Return [x, y] of the center of cell containing provided text 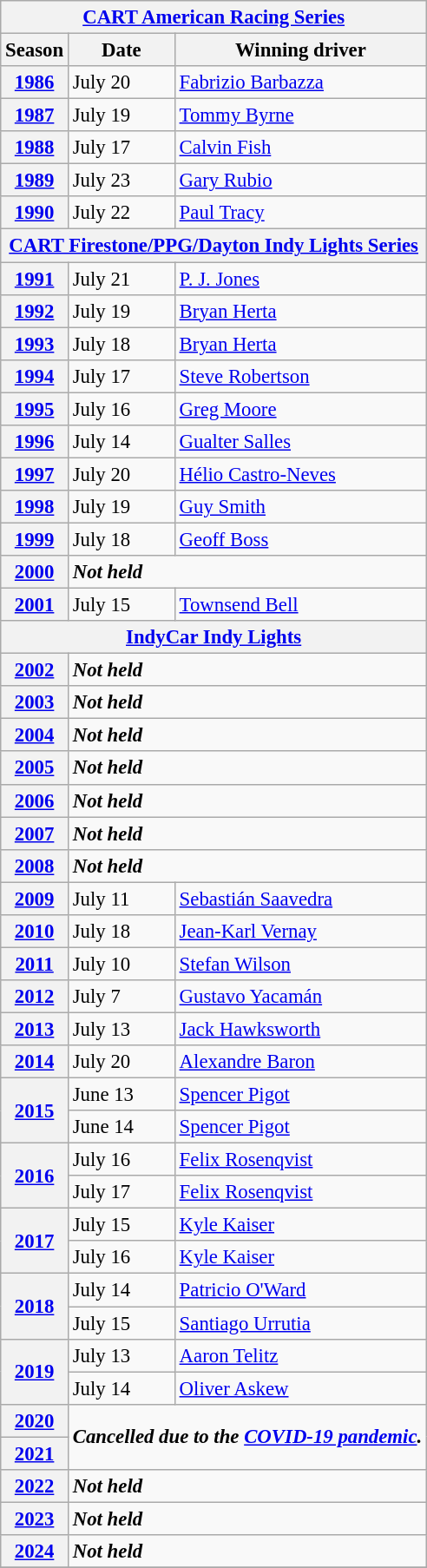
1987 [35, 115]
Gary Rubio [300, 181]
Hélio Castro-Neves [300, 474]
July 10 [122, 964]
2019 [35, 1372]
CART American Racing Series [213, 17]
2008 [35, 866]
1998 [35, 507]
2003 [35, 702]
1988 [35, 148]
July 22 [122, 213]
1993 [35, 344]
2018 [35, 1306]
July 21 [122, 279]
Stefan Wilson [300, 964]
June 13 [122, 1095]
2009 [35, 899]
2016 [35, 1176]
CART Firestone/PPG/Dayton Indy Lights Series [213, 246]
1991 [35, 279]
2017 [35, 1242]
Greg Moore [300, 409]
1989 [35, 181]
2014 [35, 1062]
2001 [35, 605]
2022 [35, 1486]
1994 [35, 376]
2006 [35, 800]
2007 [35, 833]
1997 [35, 474]
2004 [35, 735]
Aaron Telitz [300, 1355]
2010 [35, 932]
Calvin Fish [300, 148]
July 11 [122, 899]
Alexandre Baron [300, 1062]
July 7 [122, 997]
2024 [35, 1552]
Townsend Bell [300, 605]
1999 [35, 539]
2020 [35, 1420]
Geoff Boss [300, 539]
2013 [35, 1029]
Tommy Byrne [300, 115]
1986 [35, 82]
Jean-Karl Vernay [300, 932]
Jack Hawksworth [300, 1029]
July 23 [122, 181]
June 14 [122, 1127]
Fabrizio Barbazza [300, 82]
IndyCar Indy Lights [213, 637]
Oliver Askew [300, 1388]
Patricio O'Ward [300, 1290]
2000 [35, 572]
Sebastián Saavedra [300, 899]
2005 [35, 768]
1996 [35, 442]
P. J. Jones [300, 279]
1992 [35, 311]
2023 [35, 1519]
Guy Smith [300, 507]
Winning driver [300, 50]
2002 [35, 670]
2011 [35, 964]
Santiago Urrutia [300, 1323]
2012 [35, 997]
Season [35, 50]
Steve Robertson [300, 376]
2021 [35, 1453]
Gualter Salles [300, 442]
2015 [35, 1111]
1990 [35, 213]
Gustavo Yacamán [300, 997]
Date [122, 50]
Cancelled due to the COVID-19 pandemic. [246, 1436]
Paul Tracy [300, 213]
1995 [35, 409]
